For the text-containing cell, return its midpoint in [x, y] coordinate format. 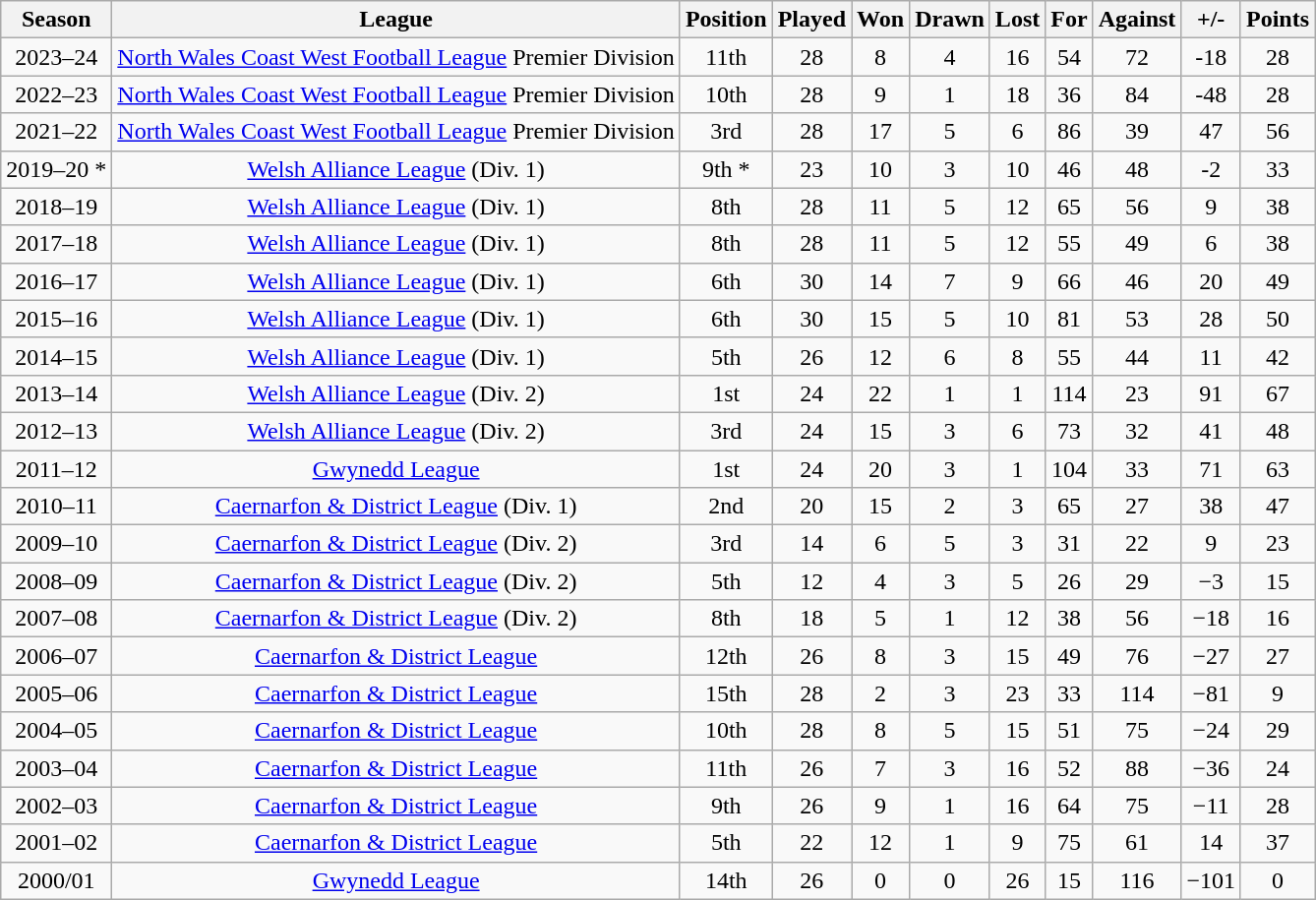
-2 [1212, 169]
63 [1277, 469]
91 [1212, 393]
31 [1069, 544]
Lost [1017, 20]
88 [1137, 768]
37 [1277, 843]
−3 [1212, 581]
2nd [726, 507]
League [396, 20]
15th [726, 693]
51 [1069, 731]
2003–04 [57, 768]
52 [1069, 768]
−101 [1212, 880]
39 [1137, 132]
50 [1277, 319]
42 [1277, 356]
81 [1069, 319]
Position [726, 20]
14th [726, 880]
-18 [1212, 57]
−81 [1212, 693]
−18 [1212, 619]
2019–20 * [57, 169]
2002–03 [57, 806]
Drawn [950, 20]
2008–09 [57, 581]
12th [726, 656]
72 [1137, 57]
Caernarfon & District League (Div. 1) [396, 507]
2016–17 [57, 281]
2015–16 [57, 319]
73 [1069, 431]
76 [1137, 656]
2023–24 [57, 57]
84 [1137, 94]
-48 [1212, 94]
+/- [1212, 20]
2009–10 [57, 544]
Against [1137, 20]
41 [1212, 431]
64 [1069, 806]
104 [1069, 469]
2004–05 [57, 731]
Season [57, 20]
For [1069, 20]
2018–19 [57, 207]
−27 [1212, 656]
71 [1212, 469]
2013–14 [57, 393]
Played [811, 20]
32 [1137, 431]
2017–18 [57, 244]
−11 [1212, 806]
53 [1137, 319]
2021–22 [57, 132]
9th * [726, 169]
2001–02 [57, 843]
2000/01 [57, 880]
2006–07 [57, 656]
Won [881, 20]
116 [1137, 880]
67 [1277, 393]
2011–12 [57, 469]
2012–13 [57, 431]
17 [881, 132]
Points [1277, 20]
−24 [1212, 731]
86 [1069, 132]
−36 [1212, 768]
44 [1137, 356]
2022–23 [57, 94]
36 [1069, 94]
66 [1069, 281]
2014–15 [57, 356]
2010–11 [57, 507]
2005–06 [57, 693]
2007–08 [57, 619]
9th [726, 806]
54 [1069, 57]
61 [1137, 843]
